Capture the cell that displays the provided text and extract its (x, y) central coordinate. 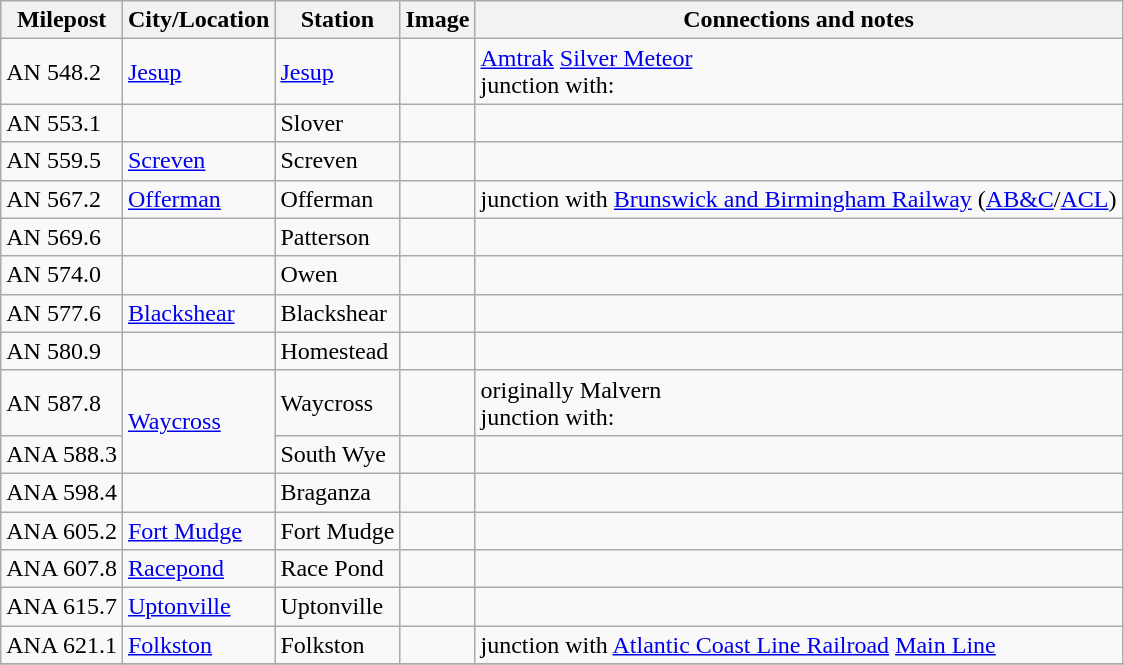
Racepond (198, 569)
AN 587.8 (62, 402)
AN 559.5 (62, 161)
ANA 588.3 (62, 454)
junction with Brunswick and Birmingham Railway (AB&C/ACL) (798, 199)
originally Malvernjunction with: (798, 402)
ANA 598.4 (62, 492)
Connections and notes (798, 20)
ANA 621.1 (62, 645)
AN 567.2 (62, 199)
ANA 605.2 (62, 531)
AN 548.2 (62, 72)
junction with Atlantic Coast Line Railroad Main Line (798, 645)
Race Pond (338, 569)
Station (338, 20)
Homestead (338, 351)
Amtrak Silver Meteorjunction with: (798, 72)
AN 580.9 (62, 351)
Slover (338, 123)
AN 574.0 (62, 275)
AN 569.6 (62, 237)
AN 577.6 (62, 313)
Braganza (338, 492)
Owen (338, 275)
AN 553.1 (62, 123)
City/Location (198, 20)
South Wye (338, 454)
Milepost (62, 20)
Patterson (338, 237)
ANA 615.7 (62, 607)
Image (438, 20)
ANA 607.8 (62, 569)
